Detect which cell encompasses the target text, then output its (X, Y) center coordinate. 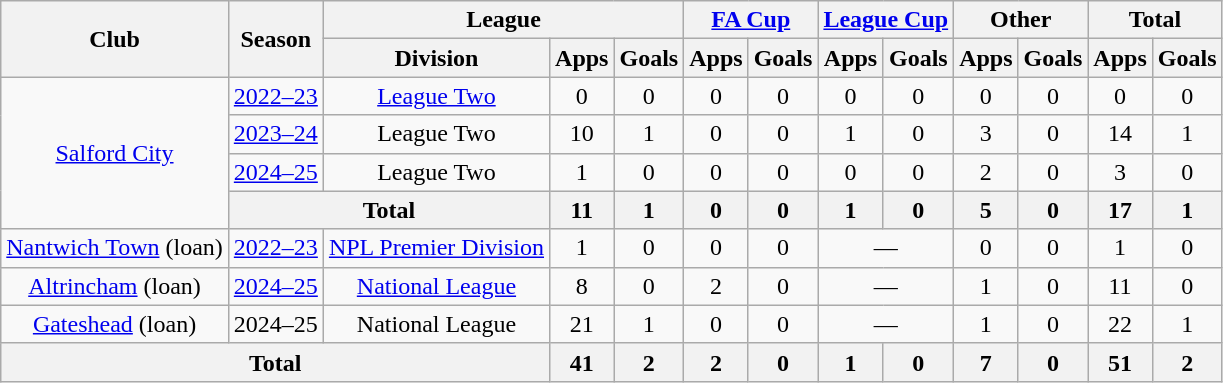
Division (436, 58)
21 (582, 324)
Nantwich Town (loan) (115, 248)
41 (582, 362)
Other (1021, 20)
Altrincham (loan) (115, 286)
14 (1120, 134)
10 (582, 134)
FA Cup (751, 20)
Salford City (115, 153)
Gateshead (loan) (115, 324)
League Cup (886, 20)
7 (986, 362)
22 (1120, 324)
Club (115, 39)
8 (582, 286)
17 (1120, 210)
5 (986, 210)
2023–24 (276, 134)
51 (1120, 362)
NPL Premier Division (436, 248)
Season (276, 39)
League (503, 20)
